Provide the [x, y] coordinate of the cell's center where the given text is located.  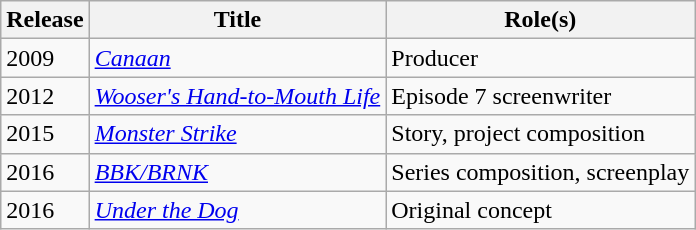
Release [45, 20]
Series composition, screenplay [540, 172]
Wooser's Hand-to-Mouth Life [238, 96]
Original concept [540, 210]
Role(s) [540, 20]
Monster Strike [238, 134]
Under the Dog [238, 210]
Canaan [238, 58]
2015 [45, 134]
BBK/BRNK [238, 172]
2009 [45, 58]
2012 [45, 96]
Producer [540, 58]
Story, project composition [540, 134]
Episode 7 screenwriter [540, 96]
Title [238, 20]
